Identify which cell holds the provided text, then report its [X, Y] central coordinate. 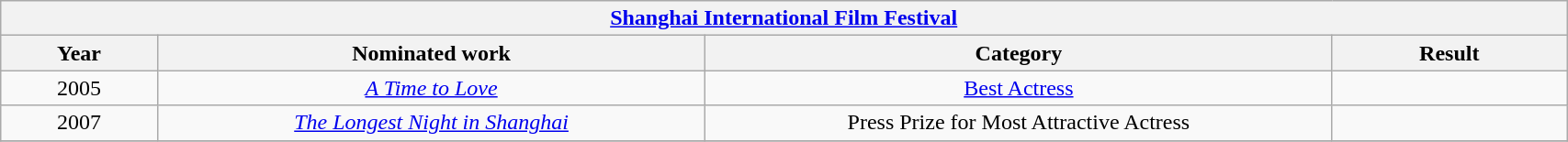
Nominated work [432, 53]
2007 [79, 123]
Year [79, 53]
The Longest Night in Shanghai [432, 123]
Result [1450, 53]
2005 [79, 88]
Press Prize for Most Attractive Actress [1019, 123]
Best Actress [1019, 88]
Category [1019, 53]
Shanghai International Film Festival [784, 18]
A Time to Love [432, 88]
